Find where the given text appears and provide that cell's center as [X, Y] coordinate. 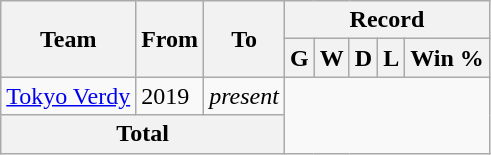
To [244, 39]
Record [386, 20]
Win % [448, 58]
G [299, 58]
Team [68, 39]
present [244, 96]
Total [143, 134]
2019 [170, 96]
W [332, 58]
Tokyo Verdy [68, 96]
From [170, 39]
L [392, 58]
D [363, 58]
